Scan for the cell matching the given text and deliver its [x, y] coordinate at center. 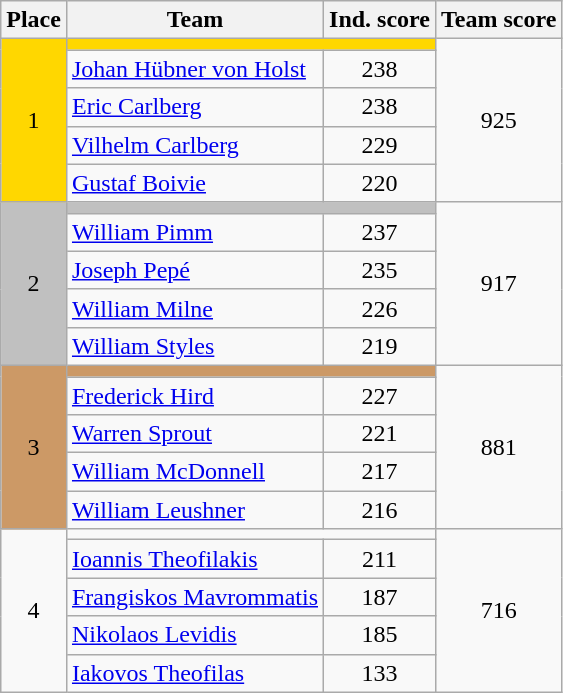
Team [194, 20]
Warren Sprout [194, 434]
187 [380, 597]
226 [380, 308]
716 [498, 610]
925 [498, 120]
133 [380, 673]
Frangiskos Mavrommatis [194, 597]
2 [34, 284]
Eric Carlberg [194, 107]
William Leushner [194, 510]
Place [34, 20]
235 [380, 270]
Frederick Hird [194, 395]
3 [34, 446]
Gustaf Boivie [194, 183]
881 [498, 446]
William Pimm [194, 232]
229 [380, 145]
216 [380, 510]
185 [380, 635]
Ind. score [380, 20]
William Milne [194, 308]
221 [380, 434]
Joseph Pepé [194, 270]
227 [380, 395]
William Styles [194, 346]
Nikolaos Levidis [194, 635]
219 [380, 346]
917 [498, 284]
Vilhelm Carlberg [194, 145]
1 [34, 120]
Iakovos Theofilas [194, 673]
217 [380, 472]
Team score [498, 20]
Ioannis Theofilakis [194, 559]
237 [380, 232]
4 [34, 610]
Johan Hübner von Holst [194, 69]
220 [380, 183]
211 [380, 559]
William McDonnell [194, 472]
